Identify which cell holds the provided text, then report its [X, Y] central coordinate. 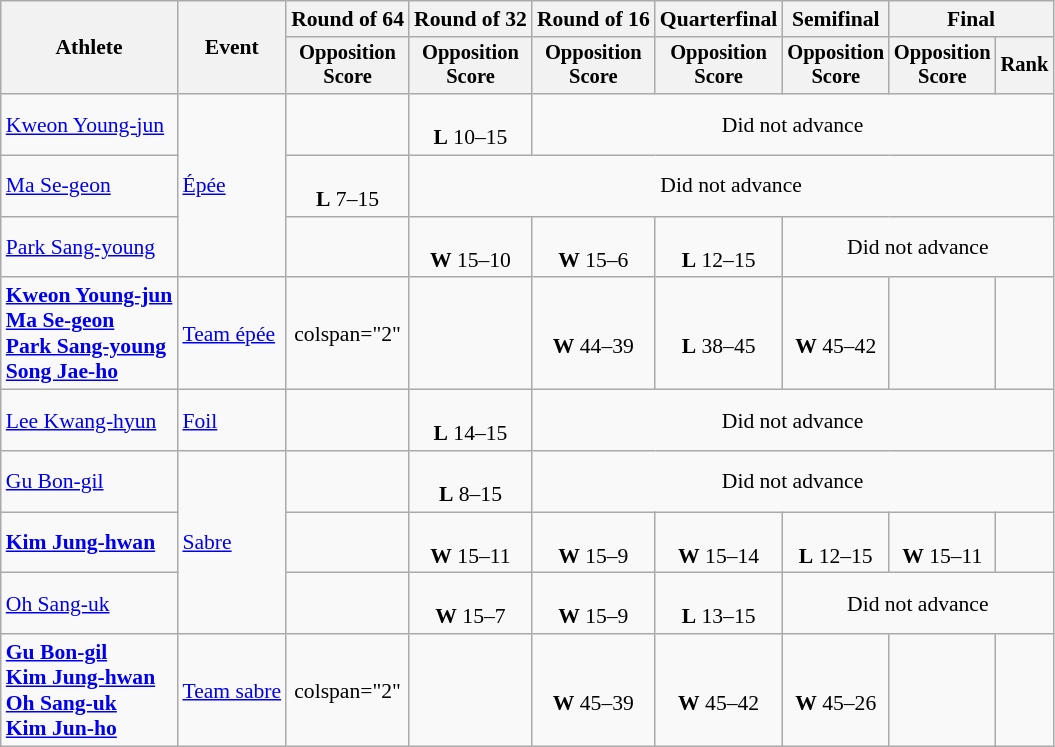
Kim Jung-hwan [90, 542]
Rank [1025, 66]
Épée [232, 186]
W 15–14 [719, 542]
W 45–26 [836, 690]
L 8–15 [470, 482]
Sabre [232, 542]
W 15–6 [594, 248]
Gu Bon-gilKim Jung-hwanOh Sang-ukKim Jun-ho [90, 690]
Gu Bon-gil [90, 482]
Ma Se-geon [90, 186]
Oh Sang-uk [90, 604]
Lee Kwang-hyun [90, 420]
Athlete [90, 48]
Team sabre [232, 690]
W 15–7 [470, 604]
W 44–39 [594, 334]
Round of 64 [348, 19]
Round of 16 [594, 19]
W 45–39 [594, 690]
Kweon Young-junMa Se-geonPark Sang-youngSong Jae-ho [90, 334]
Round of 32 [470, 19]
Final [971, 19]
L 10–15 [470, 124]
L 7–15 [348, 186]
Kweon Young-jun [90, 124]
Park Sang-young [90, 248]
L 38–45 [719, 334]
Semifinal [836, 19]
W 15–10 [470, 248]
L 13–15 [719, 604]
Foil [232, 420]
Event [232, 48]
Team épée [232, 334]
L 14–15 [470, 420]
Quarterfinal [719, 19]
